Provide the [x, y] coordinate of the cell's center where the given text is located.  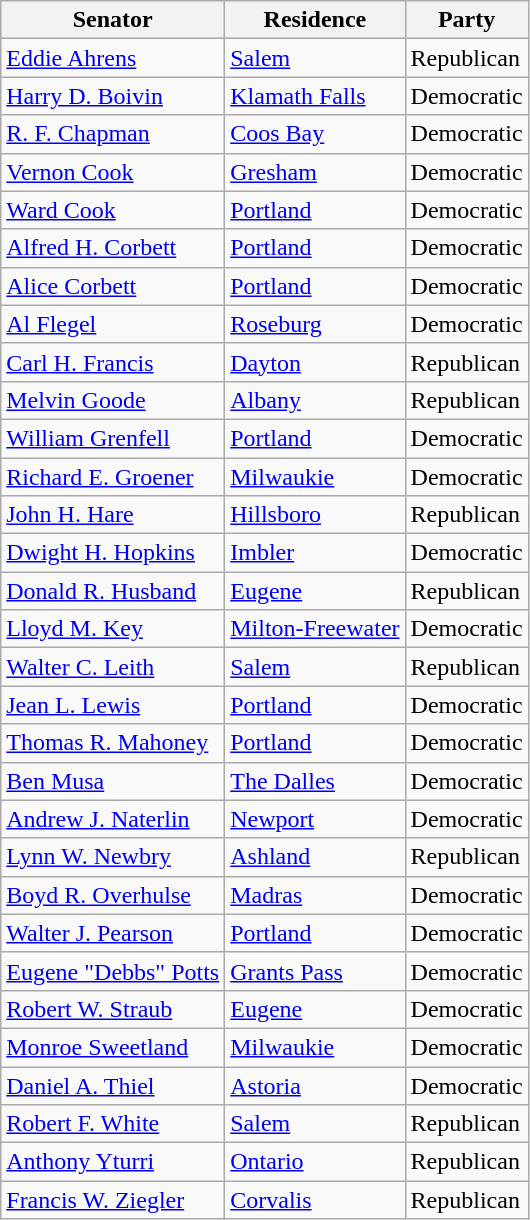
John H. Hare [113, 515]
Klamath Falls [315, 96]
Dwight H. Hopkins [113, 553]
Daniel A. Thiel [113, 1085]
Party [466, 20]
Lloyd M. Key [113, 629]
R. F. Chapman [113, 134]
Harry D. Boivin [113, 96]
Anthony Yturri [113, 1162]
Francis W. Ziegler [113, 1200]
Ward Cook [113, 210]
Thomas R. Mahoney [113, 743]
Gresham [315, 172]
Astoria [315, 1085]
Eddie Ahrens [113, 58]
Ontario [315, 1162]
Alice Corbett [113, 286]
Melvin Goode [113, 400]
Senator [113, 20]
Ben Musa [113, 781]
Coos Bay [315, 134]
Al Flegel [113, 324]
Residence [315, 20]
Walter C. Leith [113, 667]
Dayton [315, 362]
Jean L. Lewis [113, 705]
Albany [315, 400]
Eugene "Debbs" Potts [113, 971]
Robert W. Straub [113, 1009]
Madras [315, 895]
Ashland [315, 857]
Vernon Cook [113, 172]
William Grenfell [113, 438]
Corvalis [315, 1200]
Imbler [315, 553]
Grants Pass [315, 971]
Lynn W. Newbry [113, 857]
Roseburg [315, 324]
Walter J. Pearson [113, 933]
Newport [315, 819]
Robert F. White [113, 1124]
The Dalles [315, 781]
Donald R. Husband [113, 591]
Andrew J. Naterlin [113, 819]
Carl H. Francis [113, 362]
Boyd R. Overhulse [113, 895]
Alfred H. Corbett [113, 248]
Milton-Freewater [315, 629]
Monroe Sweetland [113, 1047]
Hillsboro [315, 515]
Richard E. Groener [113, 477]
